Determine the (x, y) coordinate at the center of the cell enclosing the given text.  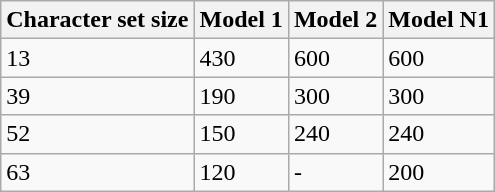
200 (439, 172)
- (335, 172)
Model N1 (439, 20)
Character set size (98, 20)
39 (98, 96)
Model 1 (241, 20)
190 (241, 96)
Model 2 (335, 20)
13 (98, 58)
430 (241, 58)
120 (241, 172)
52 (98, 134)
150 (241, 134)
63 (98, 172)
